From the cell containing the given text, extract its center point as (X, Y) coordinate. 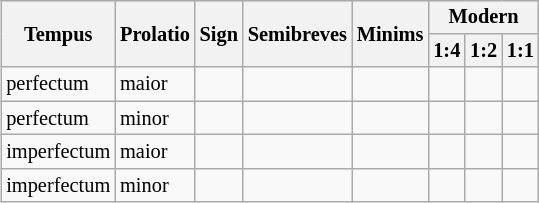
1:2 (484, 51)
Minims (390, 34)
1:4 (446, 51)
Tempus (58, 34)
Modern (484, 17)
Prolatio (155, 34)
Sign (219, 34)
1:1 (520, 51)
Semibreves (298, 34)
